Locate the cell with the specified text and output its [X, Y] center coordinate. 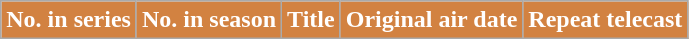
Repeat telecast [606, 20]
No. in series [69, 20]
No. in season [208, 20]
Title [312, 20]
Original air date [432, 20]
